Output the [x, y] coordinate of the center of the cell containing the given text.  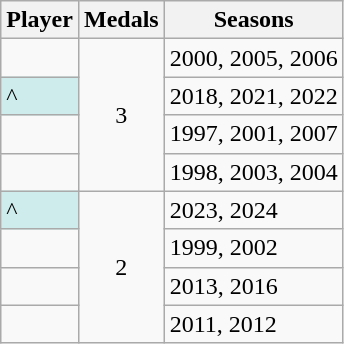
1997, 2001, 2007 [254, 134]
2011, 2012 [254, 324]
2018, 2021, 2022 [254, 96]
2023, 2024 [254, 210]
1998, 2003, 2004 [254, 172]
2000, 2005, 2006 [254, 58]
2013, 2016 [254, 286]
1999, 2002 [254, 248]
2 [121, 267]
3 [121, 115]
Seasons [254, 20]
Medals [121, 20]
Player [40, 20]
